Pinpoint the cell where the given text exists, returning its [x, y] midpoint coordinate. 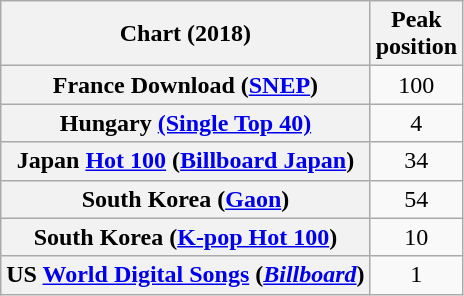
South Korea (K-pop Hot 100) [186, 237]
Peakposition [416, 34]
Japan Hot 100 (Billboard Japan) [186, 161]
US World Digital Songs (Billboard) [186, 275]
Chart (2018) [186, 34]
Hungary (Single Top 40) [186, 123]
4 [416, 123]
54 [416, 199]
10 [416, 237]
South Korea (Gaon) [186, 199]
34 [416, 161]
100 [416, 85]
France Download (SNEP) [186, 85]
1 [416, 275]
